Extract the (x, y) coordinate from the center of the cell holding the provided text.  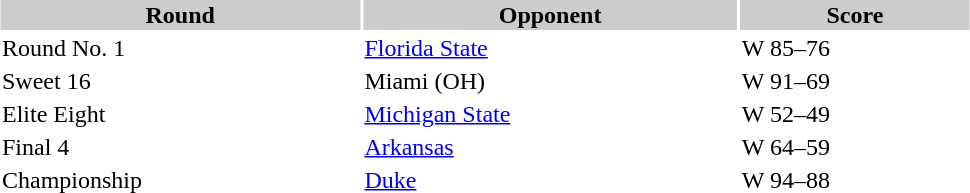
Arkansas (550, 147)
Opponent (550, 15)
W 91–69 (854, 81)
Round No. 1 (180, 48)
Elite Eight (180, 114)
W 52–49 (854, 114)
Score (854, 15)
Final 4 (180, 147)
Miami (OH) (550, 81)
Round (180, 15)
Sweet 16 (180, 81)
W 85–76 (854, 48)
Michigan State (550, 114)
W 64–59 (854, 147)
Florida State (550, 48)
